Search for the cell housing the specified text and yield its (X, Y) center coordinate. 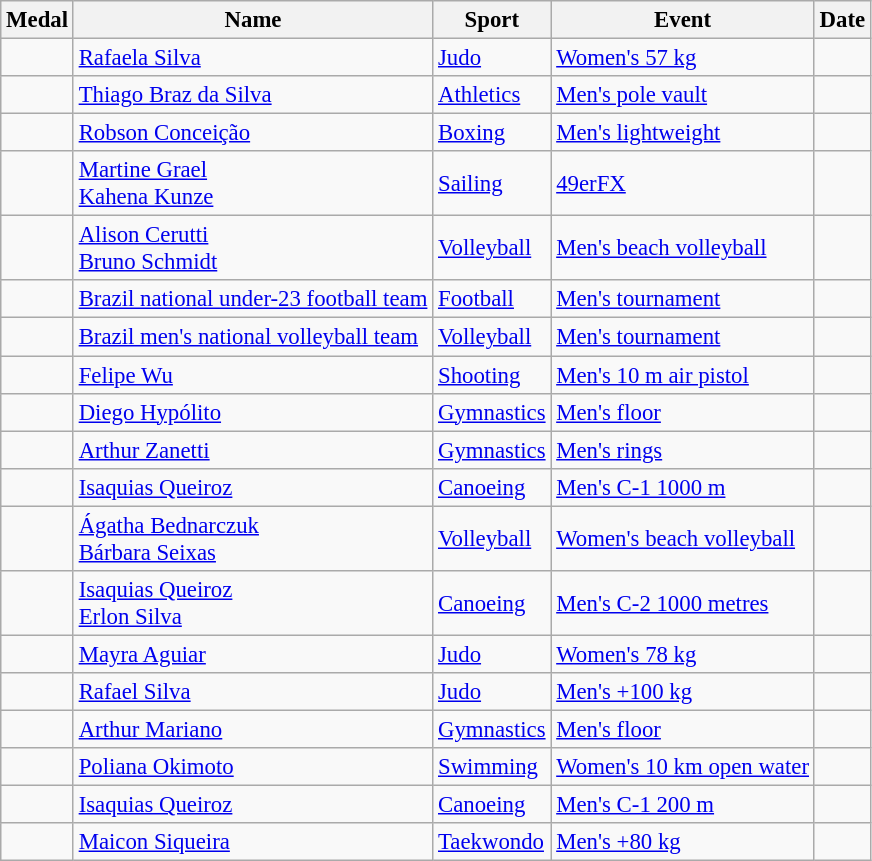
Brazil national under-23 football team (252, 299)
Poliana Okimoto (252, 767)
Alison CeruttiBruno Schmidt (252, 248)
Martine GraelKahena Kunze (252, 184)
Men's 10 m air pistol (682, 375)
Mayra Aguiar (252, 654)
Men's C-2 1000 metres (682, 604)
Arthur Mariano (252, 729)
Men's +100 kg (682, 692)
Women's 57 kg (682, 58)
Sport (492, 20)
Brazil men's national volleyball team (252, 337)
Men's C-1 1000 m (682, 487)
Men's +80 kg (682, 842)
Thiago Braz da Silva (252, 95)
Men's pole vault (682, 95)
Taekwondo (492, 842)
Men's rings (682, 450)
Maicon Siqueira (252, 842)
Athletics (492, 95)
Diego Hypólito (252, 412)
Men's lightweight (682, 133)
Ágatha BednarczukBárbara Seixas (252, 538)
Robson Conceição (252, 133)
Rafaela Silva (252, 58)
Men's C-1 200 m (682, 805)
Arthur Zanetti (252, 450)
Felipe Wu (252, 375)
Shooting (492, 375)
Women's beach volleyball (682, 538)
Isaquias QueirozErlon Silva (252, 604)
Sailing (492, 184)
Men's beach volleyball (682, 248)
Women's 10 km open water (682, 767)
Medal (38, 20)
Swimming (492, 767)
Football (492, 299)
Boxing (492, 133)
49erFX (682, 184)
Rafael Silva (252, 692)
Event (682, 20)
Women's 78 kg (682, 654)
Name (252, 20)
Date (842, 20)
